Provide the [x, y] coordinate of the cell's center where the given text is located.  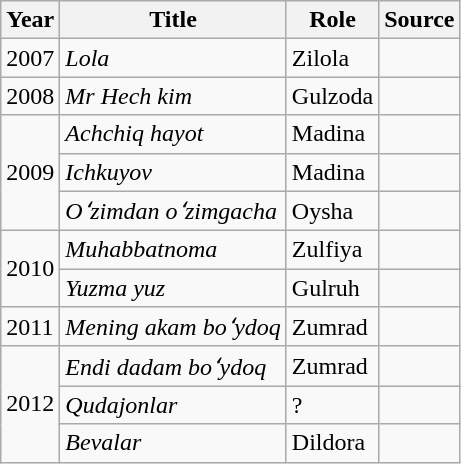
Bevalar [174, 443]
Dildora [332, 443]
Lola [174, 58]
2007 [30, 58]
Year [30, 20]
Achchiq hayot [174, 134]
Qudajonlar [174, 405]
Title [174, 20]
Mr Hech kim [174, 96]
Endi dadam boʻydoq [174, 366]
Gulzoda [332, 96]
Mening akam boʻydoq [174, 327]
Zilola [332, 58]
Oysha [332, 211]
? [332, 405]
Yuzma yuz [174, 288]
2011 [30, 327]
2010 [30, 269]
Source [420, 20]
Gulruh [332, 288]
2012 [30, 404]
Ichkuyov [174, 172]
2009 [30, 173]
2008 [30, 96]
Oʻzimdan oʻzimgacha [174, 211]
Role [332, 20]
Muhabbatnoma [174, 250]
Zulfiya [332, 250]
